Identify which cell holds the provided text, then report its [x, y] central coordinate. 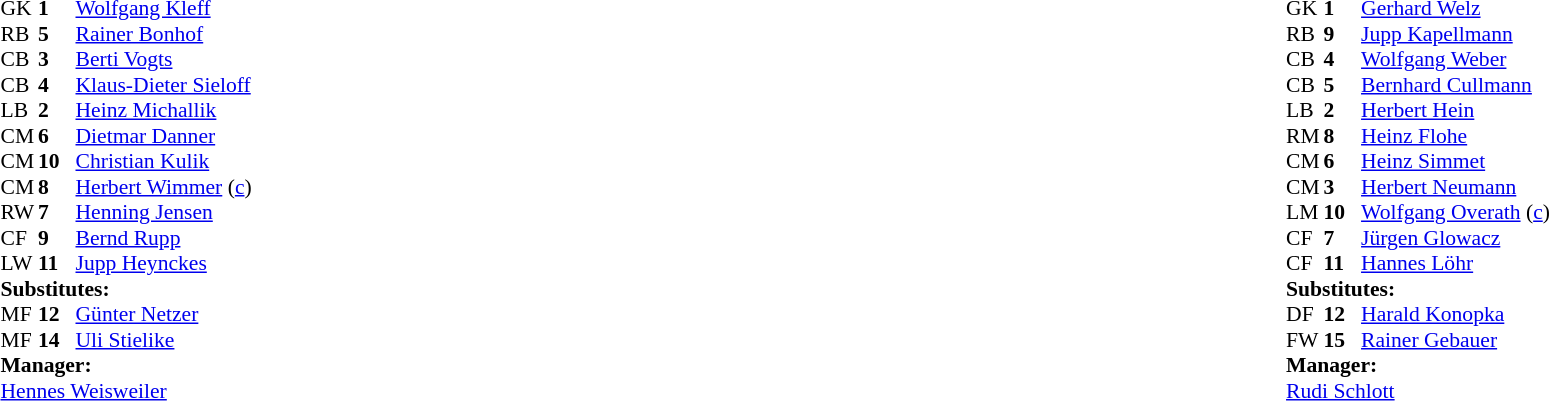
FW [1305, 340]
RM [1305, 136]
LW [19, 263]
Herbert Wimmer (c) [164, 187]
Klaus-Dieter Sieloff [164, 85]
LM [1305, 213]
Christian Kulik [164, 161]
Rainer Bonhof [164, 34]
Jupp Heynckes [164, 263]
Bernd Rupp [164, 238]
Henning Jensen [164, 213]
DF [1305, 315]
Manager: [126, 365]
15 [1343, 340]
Berti Vogts [164, 59]
14 [57, 340]
Dietmar Danner [164, 136]
Günter Netzer [164, 315]
Substitutes: [126, 289]
Heinz Michallik [164, 111]
Uli Stielike [164, 340]
RW [19, 213]
